Detect which cell encompasses the target text, then output its (x, y) center coordinate. 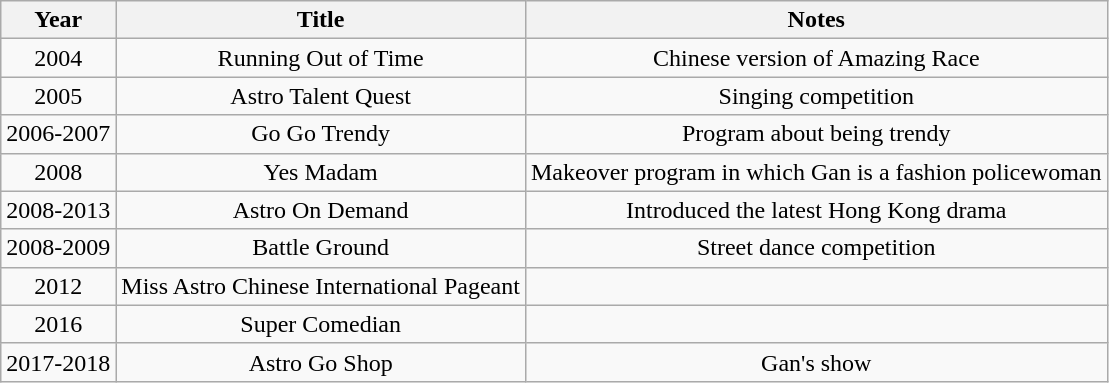
Chinese version of Amazing Race (816, 58)
Yes Madam (321, 172)
Year (58, 20)
Notes (816, 20)
2012 (58, 286)
Running Out of Time (321, 58)
Program about being trendy (816, 134)
Astro Go Shop (321, 362)
Battle Ground (321, 248)
Introduced the latest Hong Kong drama (816, 210)
2005 (58, 96)
2008 (58, 172)
Astro Talent Quest (321, 96)
Makeover program in which Gan is a fashion policewoman (816, 172)
Super Comedian (321, 324)
Street dance competition (816, 248)
Go Go Trendy (321, 134)
2017-2018 (58, 362)
Singing competition (816, 96)
2008-2009 (58, 248)
Title (321, 20)
2004 (58, 58)
2016 (58, 324)
2006-2007 (58, 134)
2008-2013 (58, 210)
Gan's show (816, 362)
Astro On Demand (321, 210)
Miss Astro Chinese International Pageant (321, 286)
